Identify which cell holds the provided text, then report its [X, Y] central coordinate. 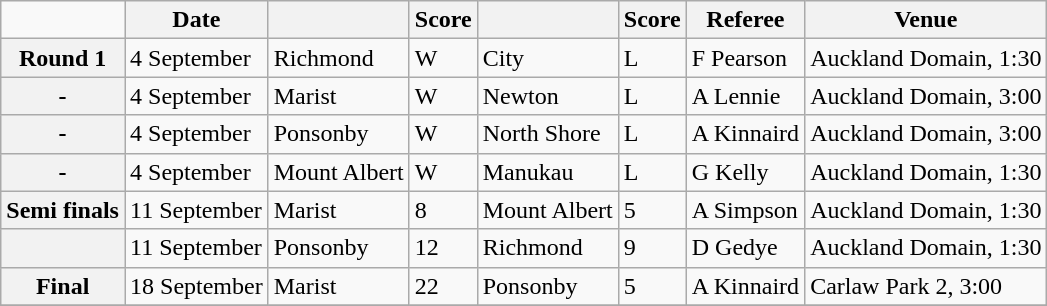
A Simpson [745, 210]
North Shore [548, 134]
12 [443, 248]
G Kelly [745, 172]
Carlaw Park 2, 3:00 [926, 286]
9 [652, 248]
Round 1 [63, 58]
Venue [926, 20]
Referee [745, 20]
8 [443, 210]
Semi finals [63, 210]
18 September [196, 286]
Date [196, 20]
Final [63, 286]
City [548, 58]
D Gedye [745, 248]
22 [443, 286]
F Pearson [745, 58]
A Lennie [745, 96]
Manukau [548, 172]
Newton [548, 96]
